For the text-containing cell, return its midpoint in (X, Y) coordinate format. 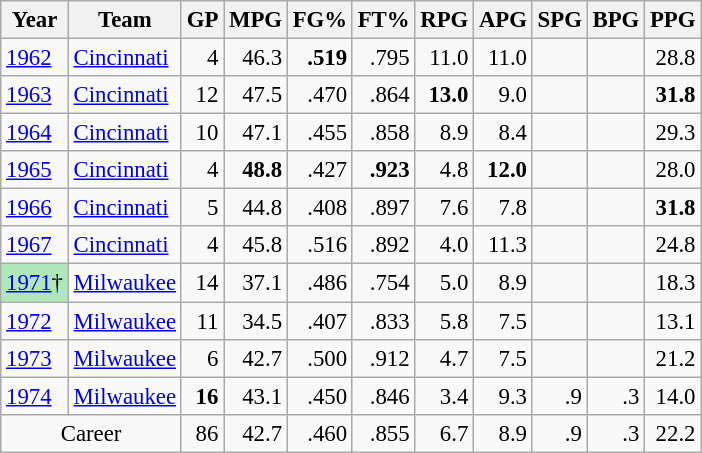
.427 (320, 170)
.519 (320, 58)
9.0 (504, 95)
44.8 (256, 208)
45.8 (256, 245)
5.8 (444, 321)
18.3 (673, 283)
11.3 (504, 245)
1965 (35, 170)
48.8 (256, 170)
11 (202, 321)
12 (202, 95)
PPG (673, 20)
.897 (384, 208)
.455 (320, 133)
10 (202, 133)
.858 (384, 133)
5.0 (444, 283)
.516 (320, 245)
29.3 (673, 133)
.795 (384, 58)
47.5 (256, 95)
37.1 (256, 283)
28.0 (673, 170)
RPG (444, 20)
4.7 (444, 358)
1966 (35, 208)
SPG (560, 20)
.486 (320, 283)
24.8 (673, 245)
BPG (616, 20)
.846 (384, 396)
8.4 (504, 133)
.833 (384, 321)
16 (202, 396)
.892 (384, 245)
46.3 (256, 58)
1971† (35, 283)
.460 (320, 433)
.408 (320, 208)
.754 (384, 283)
6 (202, 358)
3.4 (444, 396)
43.1 (256, 396)
.470 (320, 95)
6.7 (444, 433)
1974 (35, 396)
4.8 (444, 170)
7.8 (504, 208)
9.3 (504, 396)
FT% (384, 20)
Year (35, 20)
7.6 (444, 208)
13.1 (673, 321)
1972 (35, 321)
.912 (384, 358)
APG (504, 20)
FG% (320, 20)
28.8 (673, 58)
GP (202, 20)
1962 (35, 58)
MPG (256, 20)
5 (202, 208)
13.0 (444, 95)
Career (92, 433)
.923 (384, 170)
22.2 (673, 433)
.407 (320, 321)
.855 (384, 433)
14 (202, 283)
Team (124, 20)
.450 (320, 396)
1964 (35, 133)
86 (202, 433)
.500 (320, 358)
21.2 (673, 358)
47.1 (256, 133)
1963 (35, 95)
14.0 (673, 396)
1967 (35, 245)
.864 (384, 95)
4.0 (444, 245)
1973 (35, 358)
34.5 (256, 321)
12.0 (504, 170)
